Capture the cell that displays the provided text and extract its (X, Y) central coordinate. 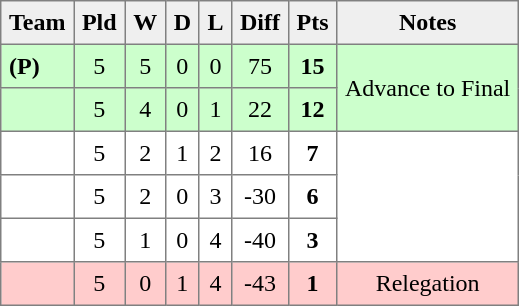
7 (312, 153)
12 (312, 110)
Team (38, 23)
16 (260, 153)
L (216, 23)
15 (312, 66)
6 (312, 197)
-43 (260, 284)
75 (260, 66)
Pts (312, 23)
22 (260, 110)
W (145, 23)
-40 (260, 240)
Notes (428, 23)
(P) (38, 66)
D (182, 23)
Diff (260, 23)
-30 (260, 197)
Advance to Final (428, 88)
Pld (100, 23)
Relegation (428, 284)
